Return (X, Y) of the center of cell containing provided text 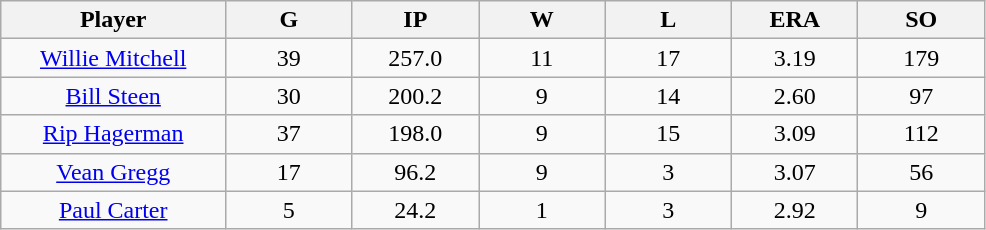
2.92 (795, 210)
Rip Hagerman (114, 134)
G (289, 20)
257.0 (415, 58)
ERA (795, 20)
96.2 (415, 172)
1 (542, 210)
SO (922, 20)
198.0 (415, 134)
5 (289, 210)
IP (415, 20)
3.07 (795, 172)
2.60 (795, 96)
Paul Carter (114, 210)
37 (289, 134)
L (668, 20)
179 (922, 58)
200.2 (415, 96)
112 (922, 134)
24.2 (415, 210)
Willie Mitchell (114, 58)
30 (289, 96)
14 (668, 96)
97 (922, 96)
56 (922, 172)
Vean Gregg (114, 172)
15 (668, 134)
11 (542, 58)
39 (289, 58)
Bill Steen (114, 96)
Player (114, 20)
W (542, 20)
3.19 (795, 58)
3.09 (795, 134)
